Identify which cell holds the provided text, then report its (x, y) central coordinate. 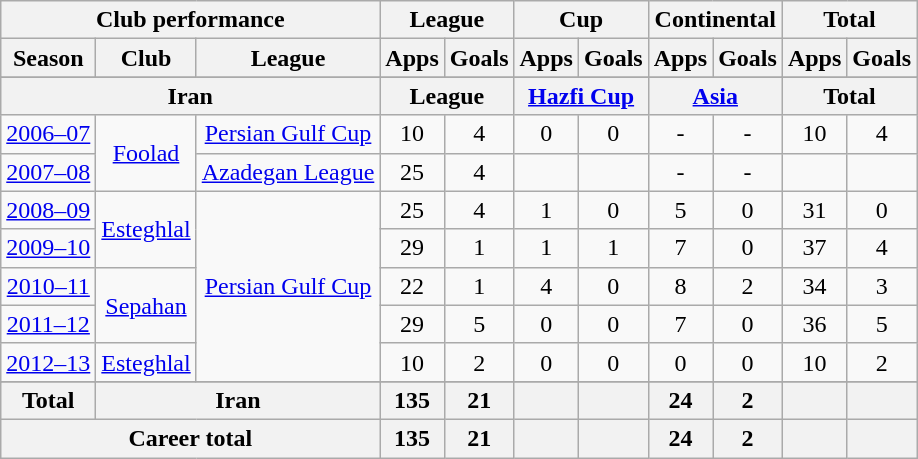
37 (814, 248)
Club performance (190, 20)
31 (814, 210)
8 (680, 286)
2006–07 (48, 134)
2007–08 (48, 172)
Cup (581, 20)
3 (882, 286)
Azadegan League (288, 172)
Sepahan (146, 305)
Continental (715, 20)
2011–12 (48, 324)
2010–11 (48, 286)
36 (814, 324)
Asia (715, 96)
Career total (190, 438)
Club (146, 58)
2008–09 (48, 210)
2012–13 (48, 362)
22 (412, 286)
Season (48, 58)
34 (814, 286)
Hazfi Cup (581, 96)
2009–10 (48, 248)
Foolad (146, 153)
